Extract the (x, y) coordinate from the center of the cell holding the provided text.  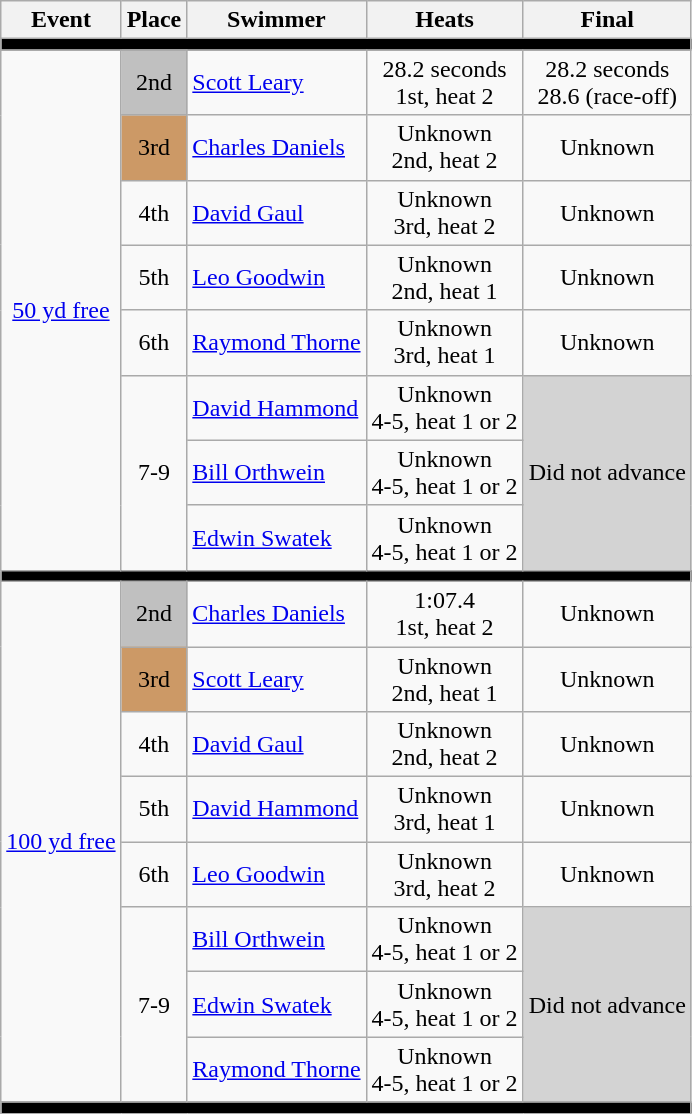
Heats (444, 20)
28.2 seconds 1st, heat 2 (444, 82)
Event (61, 20)
50 yd free (61, 310)
Final (607, 20)
1:07.4 1st, heat 2 (444, 614)
100 yd free (61, 841)
28.2 seconds 28.6 (race-off) (607, 82)
Swimmer (276, 20)
Place (154, 20)
